Pinpoint the cell where the given text exists, returning its [X, Y] midpoint coordinate. 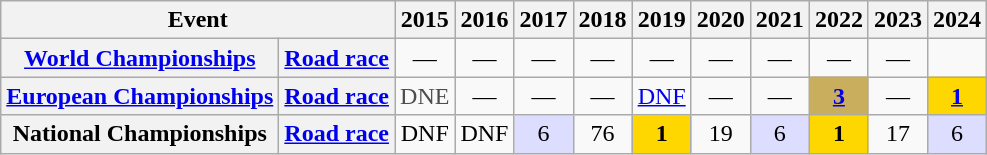
2021 [780, 20]
2019 [662, 20]
European Championships [140, 96]
2024 [956, 20]
2023 [898, 20]
National Championships [140, 134]
2015 [425, 20]
2020 [720, 20]
2017 [544, 20]
17 [898, 134]
2016 [484, 20]
World Championships [140, 58]
3 [838, 96]
76 [602, 134]
Event [198, 20]
DNE [425, 96]
19 [720, 134]
2018 [602, 20]
2022 [838, 20]
